Extract the (x, y) coordinate from the center of the cell holding the provided text.  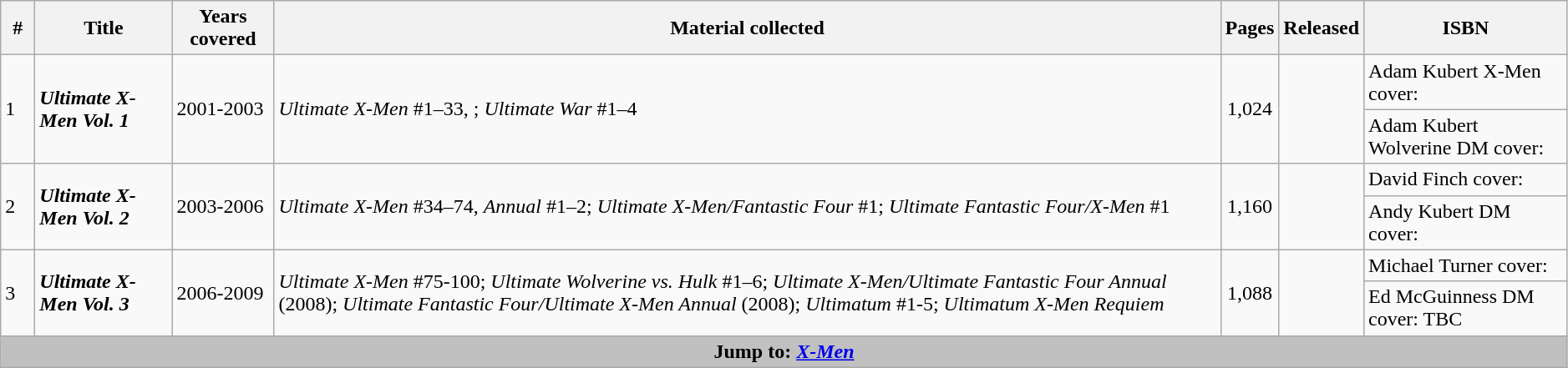
1,160 (1250, 207)
ISBN (1466, 28)
2001-2003 (223, 109)
# (18, 28)
Jump to: X-Men (784, 351)
Pages (1250, 28)
Andy Kubert DM cover: (1466, 222)
David Finch cover: (1466, 179)
1 (18, 109)
Ultimate X-Men #1–33, ; Ultimate War #1–4 (747, 109)
Ultimate X-Men Vol. 1 (104, 109)
Adam Kubert X-Men cover: (1466, 82)
Released (1322, 28)
Ultimate X-Men Vol. 3 (104, 292)
2006-2009 (223, 292)
3 (18, 292)
1,024 (1250, 109)
Title (104, 28)
Years covered (223, 28)
2003-2006 (223, 207)
Ed McGuinness DM cover: TBC (1466, 309)
Adam Kubert Wolverine DM cover: (1466, 137)
2 (18, 207)
Material collected (747, 28)
1,088 (1250, 292)
Ultimate X-Men #34–74, Annual #1–2; Ultimate X-Men/Fantastic Four #1; Ultimate Fantastic Four/X-Men #1 (747, 207)
Michael Turner cover: (1466, 265)
Ultimate X-Men Vol. 2 (104, 207)
